For the text-containing cell, return its midpoint in [X, Y] coordinate format. 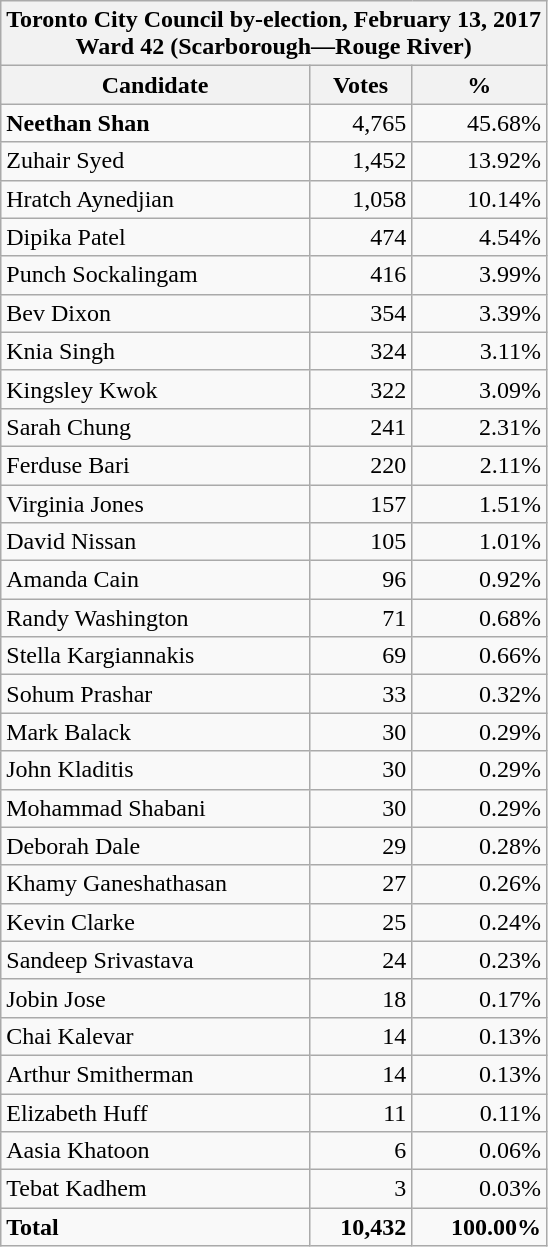
Sarah Chung [155, 427]
Toronto City Council by-election, February 13, 2017Ward 42 (Scarborough—Rouge River) [274, 34]
11 [360, 1113]
Zuhair Syed [155, 161]
3 [360, 1189]
Arthur Smitherman [155, 1074]
0.11% [480, 1113]
0.24% [480, 922]
Deborah Dale [155, 846]
2.31% [480, 427]
Sandeep Srivastava [155, 960]
Khamy Ganeshathasan [155, 884]
0.68% [480, 618]
324 [360, 351]
Dipika Patel [155, 237]
Knia Singh [155, 351]
1,058 [360, 199]
96 [360, 580]
1.51% [480, 503]
Mohammad Shabani [155, 808]
33 [360, 694]
105 [360, 542]
Candidate [155, 85]
Sohum Prashar [155, 694]
Amanda Cain [155, 580]
4,765 [360, 123]
0.28% [480, 846]
18 [360, 998]
Total [155, 1227]
45.68% [480, 123]
Mark Balack [155, 732]
0.66% [480, 656]
Jobin Jose [155, 998]
10,432 [360, 1227]
% [480, 85]
Punch Sockalingam [155, 275]
6 [360, 1151]
Tebat Kadhem [155, 1189]
0.92% [480, 580]
29 [360, 846]
Stella Kargiannakis [155, 656]
Bev Dixon [155, 313]
474 [360, 237]
0.32% [480, 694]
Neethan Shan [155, 123]
27 [360, 884]
1.01% [480, 542]
2.11% [480, 465]
13.92% [480, 161]
David Nissan [155, 542]
241 [360, 427]
10.14% [480, 199]
0.17% [480, 998]
Randy Washington [155, 618]
3.09% [480, 389]
25 [360, 922]
3.39% [480, 313]
71 [360, 618]
Elizabeth Huff [155, 1113]
24 [360, 960]
0.06% [480, 1151]
322 [360, 389]
Kevin Clarke [155, 922]
0.03% [480, 1189]
100.00% [480, 1227]
Chai Kalevar [155, 1036]
1,452 [360, 161]
3.99% [480, 275]
Hratch Aynedjian [155, 199]
0.26% [480, 884]
Aasia Khatoon [155, 1151]
Kingsley Kwok [155, 389]
354 [360, 313]
416 [360, 275]
Virginia Jones [155, 503]
4.54% [480, 237]
157 [360, 503]
John Kladitis [155, 770]
Ferduse Bari [155, 465]
Votes [360, 85]
0.23% [480, 960]
3.11% [480, 351]
69 [360, 656]
220 [360, 465]
